Provide the [X, Y] coordinate of the cell's center where the given text is located.  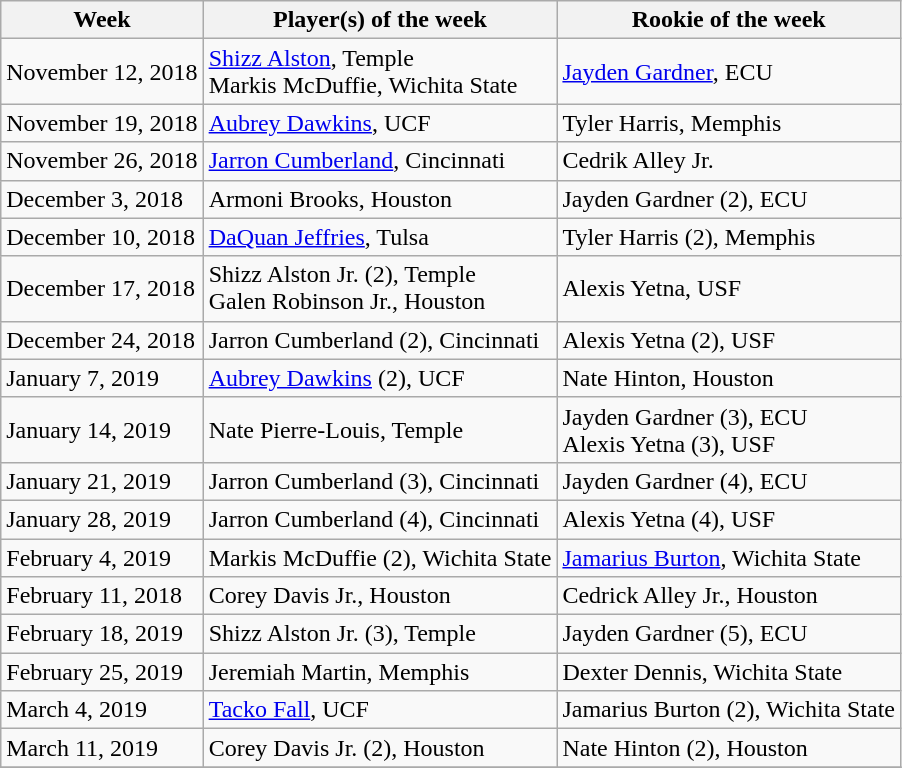
November 26, 2018 [102, 161]
Aubrey Dawkins, UCF [380, 123]
February 25, 2019 [102, 672]
Jarron Cumberland, Cincinnati [380, 161]
Tyler Harris (2), Memphis [729, 237]
Nate Pierre-Louis, Temple [380, 430]
Aubrey Dawkins (2), UCF [380, 378]
Cedrik Alley Jr. [729, 161]
Alexis Yetna, USF [729, 288]
Jayden Gardner (5), ECU [729, 634]
Armoni Brooks, Houston [380, 199]
December 10, 2018 [102, 237]
Rookie of the week [729, 20]
February 4, 2019 [102, 557]
Tyler Harris, Memphis [729, 123]
Alexis Yetna (2), USF [729, 340]
Markis McDuffie (2), Wichita State [380, 557]
January 28, 2019 [102, 519]
Tacko Fall, UCF [380, 710]
Corey Davis Jr. (2), Houston [380, 748]
Shizz Alston, TempleMarkis McDuffie, Wichita State [380, 72]
February 11, 2018 [102, 596]
Dexter Dennis, Wichita State [729, 672]
Nate Hinton (2), Houston [729, 748]
Player(s) of the week [380, 20]
Jayden Gardner (2), ECU [729, 199]
Week [102, 20]
January 14, 2019 [102, 430]
November 12, 2018 [102, 72]
Jamarius Burton, Wichita State [729, 557]
Jamarius Burton (2), Wichita State [729, 710]
March 11, 2019 [102, 748]
Corey Davis Jr., Houston [380, 596]
Jarron Cumberland (4), Cincinnati [380, 519]
December 3, 2018 [102, 199]
Jayden Gardner (3), ECUAlexis Yetna (3), USF [729, 430]
March 4, 2019 [102, 710]
February 18, 2019 [102, 634]
Jayden Gardner (4), ECU [729, 481]
DaQuan Jeffries, Tulsa [380, 237]
Shizz Alston Jr. (2), TempleGalen Robinson Jr., Houston [380, 288]
December 24, 2018 [102, 340]
Jeremiah Martin, Memphis [380, 672]
January 7, 2019 [102, 378]
Shizz Alston Jr. (3), Temple [380, 634]
Jayden Gardner, ECU [729, 72]
December 17, 2018 [102, 288]
Alexis Yetna (4), USF [729, 519]
Jarron Cumberland (3), Cincinnati [380, 481]
January 21, 2019 [102, 481]
Jarron Cumberland (2), Cincinnati [380, 340]
Cedrick Alley Jr., Houston [729, 596]
November 19, 2018 [102, 123]
Nate Hinton, Houston [729, 378]
